Determine the (x, y) coordinate at the center of the cell enclosing the given text.  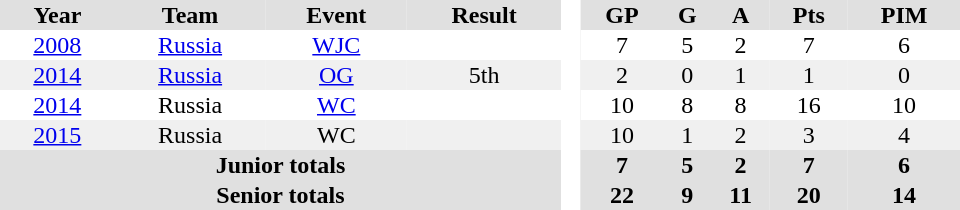
20 (808, 195)
WJC (336, 45)
2008 (58, 45)
Event (336, 15)
Result (484, 15)
PIM (904, 15)
Pts (808, 15)
G (688, 15)
GP (622, 15)
Senior totals (280, 195)
22 (622, 195)
16 (808, 105)
4 (904, 135)
2015 (58, 135)
Year (58, 15)
Team (190, 15)
5th (484, 75)
11 (741, 195)
OG (336, 75)
14 (904, 195)
A (741, 15)
Junior totals (280, 165)
9 (688, 195)
3 (808, 135)
